Scan for the cell matching the given text and deliver its (x, y) coordinate at center. 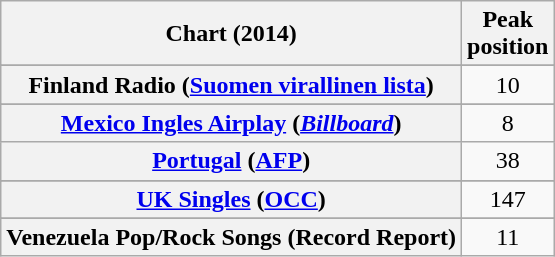
11 (508, 237)
Finland Radio (Suomen virallinen lista) (232, 85)
Mexico Ingles Airplay (Billboard) (232, 123)
8 (508, 123)
38 (508, 161)
10 (508, 85)
Chart (2014) (232, 34)
Venezuela Pop/Rock Songs (Record Report) (232, 237)
147 (508, 199)
Peakposition (508, 34)
Portugal (AFP) (232, 161)
UK Singles (OCC) (232, 199)
